Pinpoint the cell where the given text exists, returning its (X, Y) midpoint coordinate. 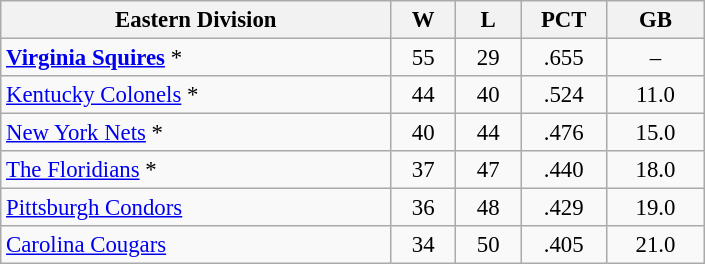
.655 (564, 58)
48 (488, 208)
.440 (564, 170)
55 (424, 58)
21.0 (656, 245)
50 (488, 245)
PCT (564, 20)
W (424, 20)
Pittsburgh Condors (196, 208)
New York Nets * (196, 133)
34 (424, 245)
Carolina Cougars (196, 245)
– (656, 58)
15.0 (656, 133)
GB (656, 20)
18.0 (656, 170)
.476 (564, 133)
36 (424, 208)
L (488, 20)
.405 (564, 245)
29 (488, 58)
47 (488, 170)
.429 (564, 208)
.524 (564, 95)
19.0 (656, 208)
37 (424, 170)
11.0 (656, 95)
Kentucky Colonels * (196, 95)
The Floridians * (196, 170)
Virginia Squires * (196, 58)
Eastern Division (196, 20)
